Detect which cell encompasses the target text, then output its (x, y) center coordinate. 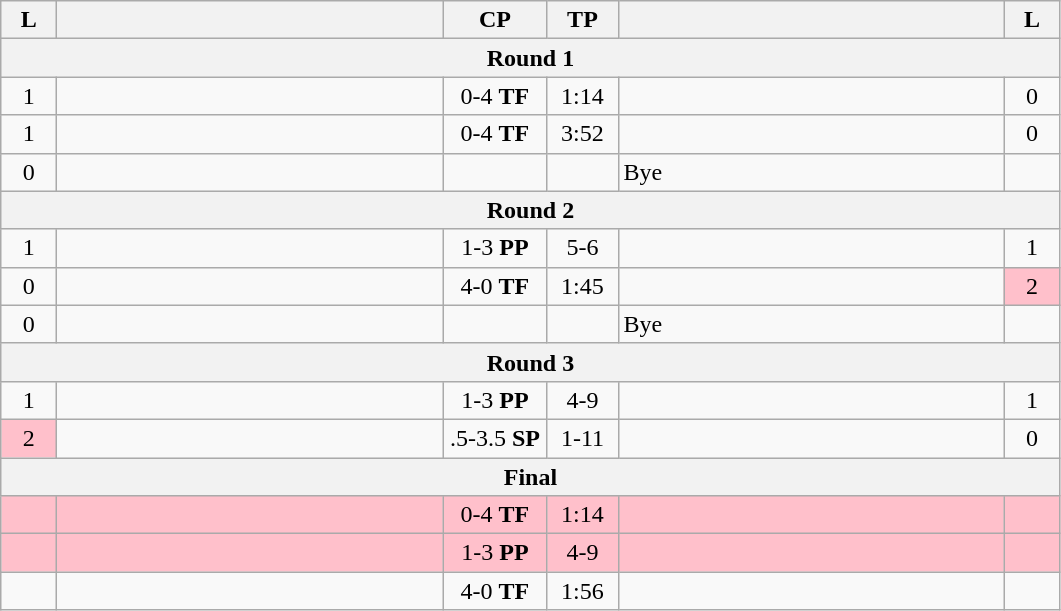
TP (582, 20)
Round 1 (530, 58)
1:45 (582, 286)
1-11 (582, 438)
5-6 (582, 248)
Final (530, 477)
Round 3 (530, 362)
.5-3.5 SP (495, 438)
1:56 (582, 591)
Round 2 (530, 210)
3:52 (582, 134)
CP (495, 20)
